Return the [X, Y] coordinate for the center point of the cell that contains the specified text.  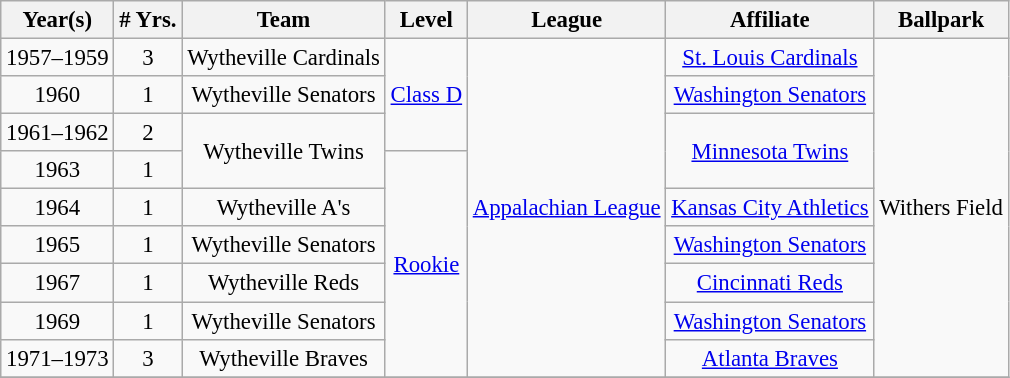
Wytheville Braves [284, 358]
Year(s) [58, 20]
Minnesota Twins [770, 152]
St. Louis Cardinals [770, 58]
Level [426, 20]
1964 [58, 208]
Appalachian League [566, 208]
Rookie [426, 264]
Wytheville A's [284, 208]
1960 [58, 95]
1961–1962 [58, 133]
Class D [426, 96]
Withers Field [941, 208]
1967 [58, 283]
2 [148, 133]
Wytheville Twins [284, 152]
Team [284, 20]
Kansas City Athletics [770, 208]
Cincinnati Reds [770, 283]
1971–1973 [58, 358]
# Yrs. [148, 20]
Wytheville Reds [284, 283]
1965 [58, 245]
1957–1959 [58, 58]
Affiliate [770, 20]
1969 [58, 321]
Ballpark [941, 20]
1963 [58, 170]
League [566, 20]
Wytheville Cardinals [284, 58]
Atlanta Braves [770, 358]
